For the text-containing cell, return its midpoint in [x, y] coordinate format. 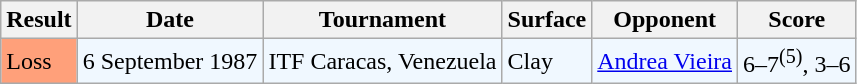
Opponent [665, 20]
ITF Caracas, Venezuela [382, 62]
6–7(5), 3–6 [797, 62]
6 September 1987 [170, 62]
Score [797, 20]
Date [170, 20]
Surface [547, 20]
Result [39, 20]
Loss [39, 62]
Andrea Vieira [665, 62]
Tournament [382, 20]
Clay [547, 62]
